From the cell containing the given text, extract its center point as (X, Y) coordinate. 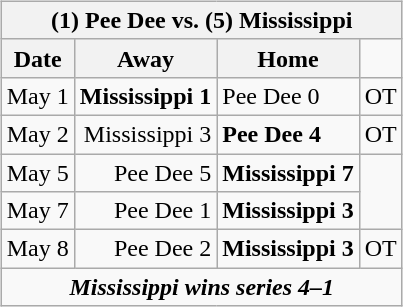
Pee Dee 1 (145, 211)
(1) Pee Dee vs. (5) Mississippi (202, 20)
May 7 (38, 211)
May 8 (38, 249)
Away (145, 58)
Pee Dee 5 (145, 173)
Mississippi 1 (145, 96)
Mississippi wins series 4–1 (202, 287)
May 5 (38, 173)
May 1 (38, 96)
May 2 (38, 134)
Date (38, 58)
Home (288, 58)
Pee Dee 2 (145, 249)
Pee Dee 4 (288, 134)
Mississippi 7 (288, 173)
Pee Dee 0 (288, 96)
